Return (X, Y) of the center of cell containing provided text 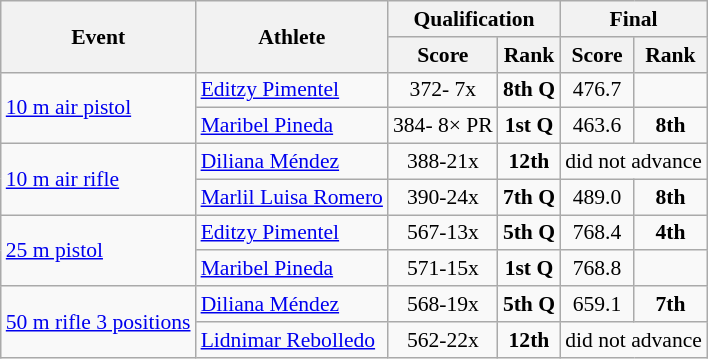
7th (670, 304)
10 m air rifle (98, 180)
571-15x (443, 269)
Lidnimar Rebolledo (292, 340)
25 m pistol (98, 250)
50 m rifle 3 positions (98, 322)
463.6 (597, 126)
768.4 (597, 233)
489.0 (597, 197)
384- 8× PR (443, 126)
7th Q (529, 197)
10 m air pistol (98, 108)
Athlete (292, 36)
Event (98, 36)
568-19x (443, 304)
4th (670, 233)
Qualification (474, 19)
562-22x (443, 340)
Final (634, 19)
372- 7x (443, 90)
567-13x (443, 233)
659.1 (597, 304)
8th Q (529, 90)
476.7 (597, 90)
768.8 (597, 269)
388-21x (443, 162)
Marlil Luisa Romero (292, 197)
390-24x (443, 197)
